Return the (X, Y) coordinate for the center point of the cell that contains the specified text.  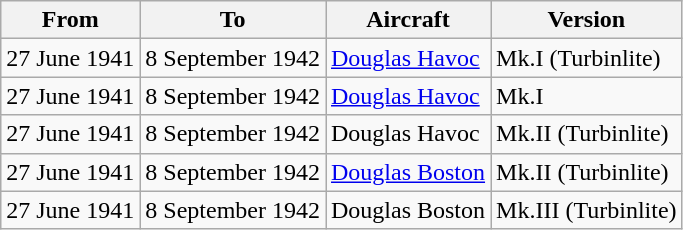
From (70, 20)
Mk.III (Turbinlite) (587, 210)
To (233, 20)
Mk.I (Turbinlite) (587, 58)
Aircraft (408, 20)
Version (587, 20)
Mk.I (587, 96)
